Search for the cell housing the specified text and yield its (x, y) center coordinate. 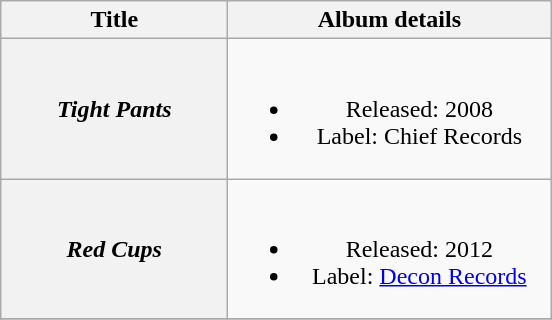
Title (114, 20)
Red Cups (114, 249)
Released: 2008Label: Chief Records (390, 109)
Tight Pants (114, 109)
Album details (390, 20)
Released: 2012Label: Decon Records (390, 249)
